Identify which cell holds the provided text, then report its [x, y] central coordinate. 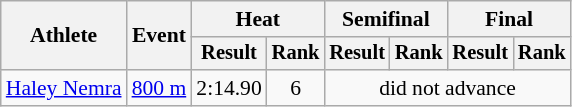
Semifinal [386, 19]
did not advance [447, 88]
2:14.90 [228, 88]
800 m [160, 88]
Heat [258, 19]
Final [508, 19]
Event [160, 36]
6 [296, 88]
Haley Nemra [64, 88]
Athlete [64, 36]
